Identify which cell holds the provided text, then report its (X, Y) central coordinate. 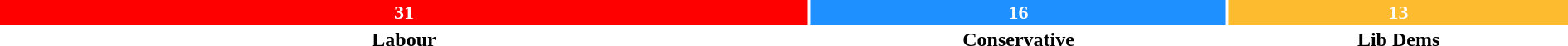
16 (1019, 12)
13 (1399, 12)
31 (404, 12)
